From the cell containing the given text, extract its center point as [x, y] coordinate. 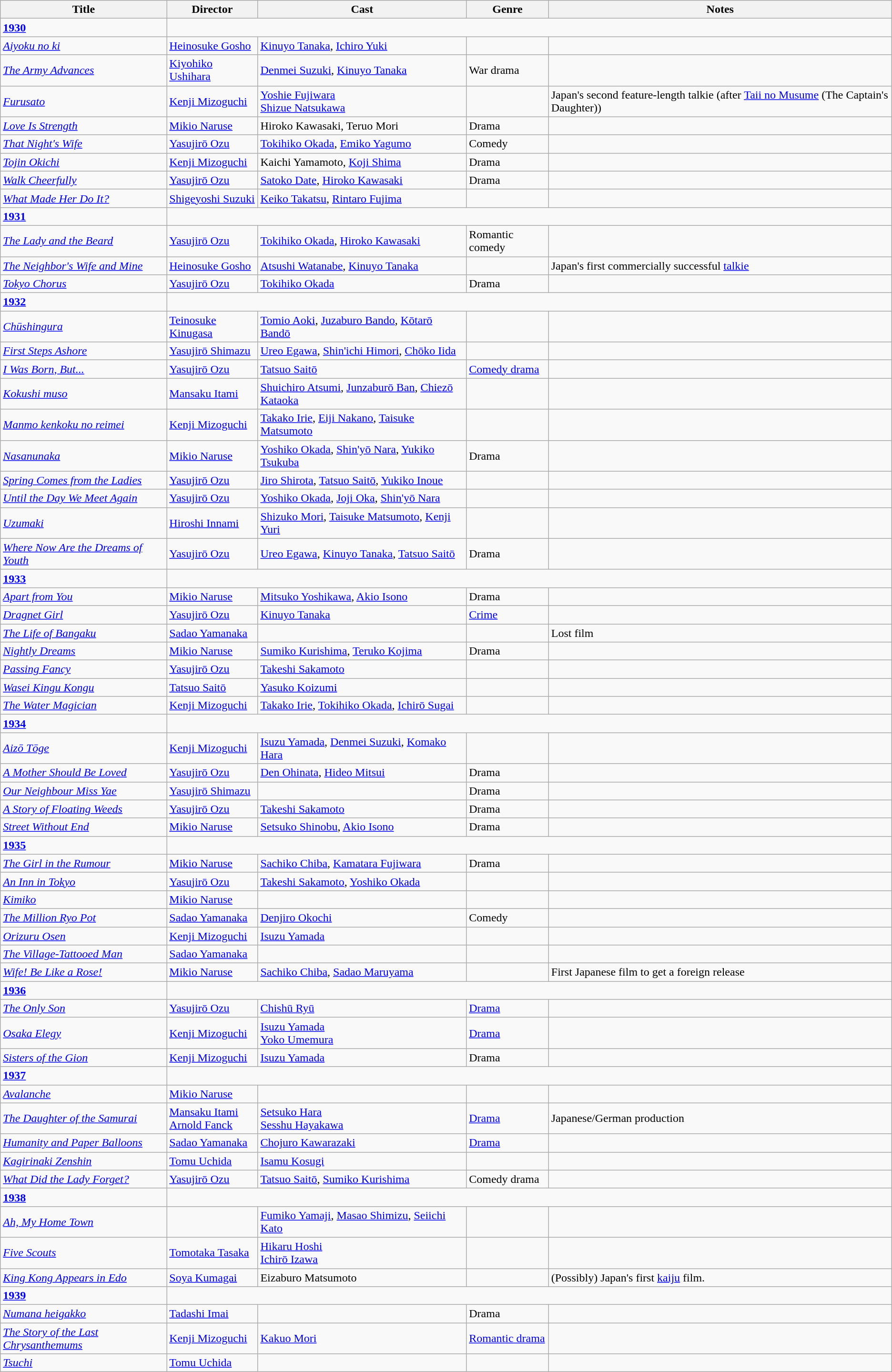
Kimiko [84, 899]
Dragnet Girl [84, 615]
First Steps Ashore [84, 351]
Takeshi Sakamoto, Yoshiko Okada [362, 881]
Setsuko Shinobu, Akio Isono [362, 827]
The Only Son [84, 1009]
Mansaku ItamiArnold Fanck [213, 1119]
What Did the Lady Forget? [84, 1179]
Uzumaki [84, 523]
Aiyoku no ki [84, 46]
The Neighbor's Wife and Mine [84, 265]
The Girl in the Rumour [84, 863]
The Lady and the Beard [84, 241]
The Life of Bangaku [84, 633]
1939 [84, 1296]
Ureo Egawa, Shin'ichi Himori, Chōko Iida [362, 351]
Chojuro Kawarazaki [362, 1143]
(Possibly) Japan's first kaiju film. [720, 1277]
Den Ohinata, Hideo Mitsui [362, 773]
1932 [84, 302]
Walk Cheerfully [84, 180]
Tojin Okichi [84, 162]
Isamu Kosugi [362, 1161]
Teinosuke Kinugasa [213, 327]
Ureo Egawa, Kinuyo Tanaka, Tatsuo Saitō [362, 554]
1934 [84, 724]
Aizō Tōge [84, 748]
Setsuko HaraSesshu Hayakawa [362, 1119]
Numana heigakko [84, 1314]
An Inn in Tokyo [84, 881]
Kinuyo Tanaka [362, 615]
Nasanunaka [84, 455]
Tokihiko Okada, Hiroko Kawasaki [362, 241]
Denmei Suzuki, Kinuyo Tanaka [362, 71]
Takako Irie, Eiji Nakano, Taisuke Matsumoto [362, 425]
1938 [84, 1197]
The Village-Tattooed Man [84, 954]
Japanese/German production [720, 1119]
I Was Born, But... [84, 369]
Japan's first commercially successful talkie [720, 265]
Cast [362, 10]
The Water Magician [84, 706]
Yoshiko Okada, Shin'yō Nara, Yukiko Tsukuba [362, 455]
A Story of Floating Weeds [84, 809]
Hiroshi Innami [213, 523]
Five Scouts [84, 1253]
Director [213, 10]
Tatsuo Saitō, Sumiko Kurishima [362, 1179]
Shigeyoshi Suzuki [213, 198]
Fumiko Yamaji, Masao Shimizu, Seiichi Kato [362, 1221]
The Story of the Last Chrysanthemums [84, 1339]
Manmo kenkoku no reimei [84, 425]
1936 [84, 990]
Love Is Strength [84, 126]
Shizuko Mori, Taisuke Matsumoto, Kenji Yuri [362, 523]
Japan's second feature-length talkie (after Taii no Musume (The Captain's Daughter)) [720, 101]
The Daughter of the Samurai [84, 1119]
Chishū Ryū [362, 1009]
Lost film [720, 633]
Furusato [84, 101]
Takako Irie, Tokihiko Okada, Ichirō Sugai [362, 706]
Our Neighbour Miss Yae [84, 791]
Kakuo Mori [362, 1339]
Tomio Aoki, Juzaburo Bando, Kōtarō Bandō [362, 327]
1933 [84, 578]
Denjiro Okochi [362, 918]
Spring Comes from the Ladies [84, 480]
Osaka Elegy [84, 1033]
Atsushi Watanabe, Kinuyo Tanaka [362, 265]
King Kong Appears in Edo [84, 1277]
Ah, My Home Town [84, 1221]
Yoshie FujiwaraShizue Natsukawa [362, 101]
A Mother Should Be Loved [84, 773]
Tadashi Imai [213, 1314]
Yasuko Koizumi [362, 687]
Genre [508, 10]
The Army Advances [84, 71]
First Japanese film to get a foreign release [720, 972]
Kiyohiko Ushihara [213, 71]
That Night's Wife [84, 144]
Keiko Takatsu, Rintaro Fujima [362, 198]
Avalanche [84, 1094]
War drama [508, 71]
Tokyo Chorus [84, 284]
1931 [84, 216]
Tokihiko Okada [362, 284]
Kokushi muso [84, 393]
Tomotaka Tasaka [213, 1253]
Romantic comedy [508, 241]
Soya Kumagai [213, 1277]
Isuzu Yamada, Denmei Suzuki, Komako Hara [362, 748]
Nightly Dreams [84, 651]
1935 [84, 845]
Where Now Are the Dreams of Youth [84, 554]
Wife! Be Like a Rose! [84, 972]
Orizuru Osen [84, 936]
Humanity and Paper Balloons [84, 1143]
Isuzu YamadaYoko Umemura [362, 1033]
Sisters of the Gion [84, 1058]
Tsuchi [84, 1363]
Notes [720, 10]
Kagirinaki Zenshin [84, 1161]
Passing Fancy [84, 669]
Satoko Date, Hiroko Kawasaki [362, 180]
Chūshingura [84, 327]
Sumiko Kurishima, Teruko Kojima [362, 651]
Wasei Kingu Kongu [84, 687]
Apart from You [84, 596]
Yoshiko Okada, Joji Oka, Shin'yō Nara [362, 498]
Tokihiko Okada, Emiko Yagumo [362, 144]
Kaichi Yamamoto, Koji Shima [362, 162]
Crime [508, 615]
Hikaru HoshiIchirō Izawa [362, 1253]
Romantic drama [508, 1339]
Sachiko Chiba, Kamatara Fujiwara [362, 863]
Eizaburo Matsumoto [362, 1277]
Sachiko Chiba, Sadao Maruyama [362, 972]
Mansaku Itami [213, 393]
Until the Day We Meet Again [84, 498]
Street Without End [84, 827]
Jiro Shirota, Tatsuo Saitō, Yukiko Inoue [362, 480]
1930 [84, 28]
Title [84, 10]
Kinuyo Tanaka, Ichiro Yuki [362, 46]
Shuichiro Atsumi, Junzaburō Ban, Chiezō Kataoka [362, 393]
1937 [84, 1076]
The Million Ryo Pot [84, 918]
What Made Her Do It? [84, 198]
Mitsuko Yoshikawa, Akio Isono [362, 596]
Hiroko Kawasaki, Teruo Mori [362, 126]
